Provide the (X, Y) coordinate of the cell's center where the given text is located.  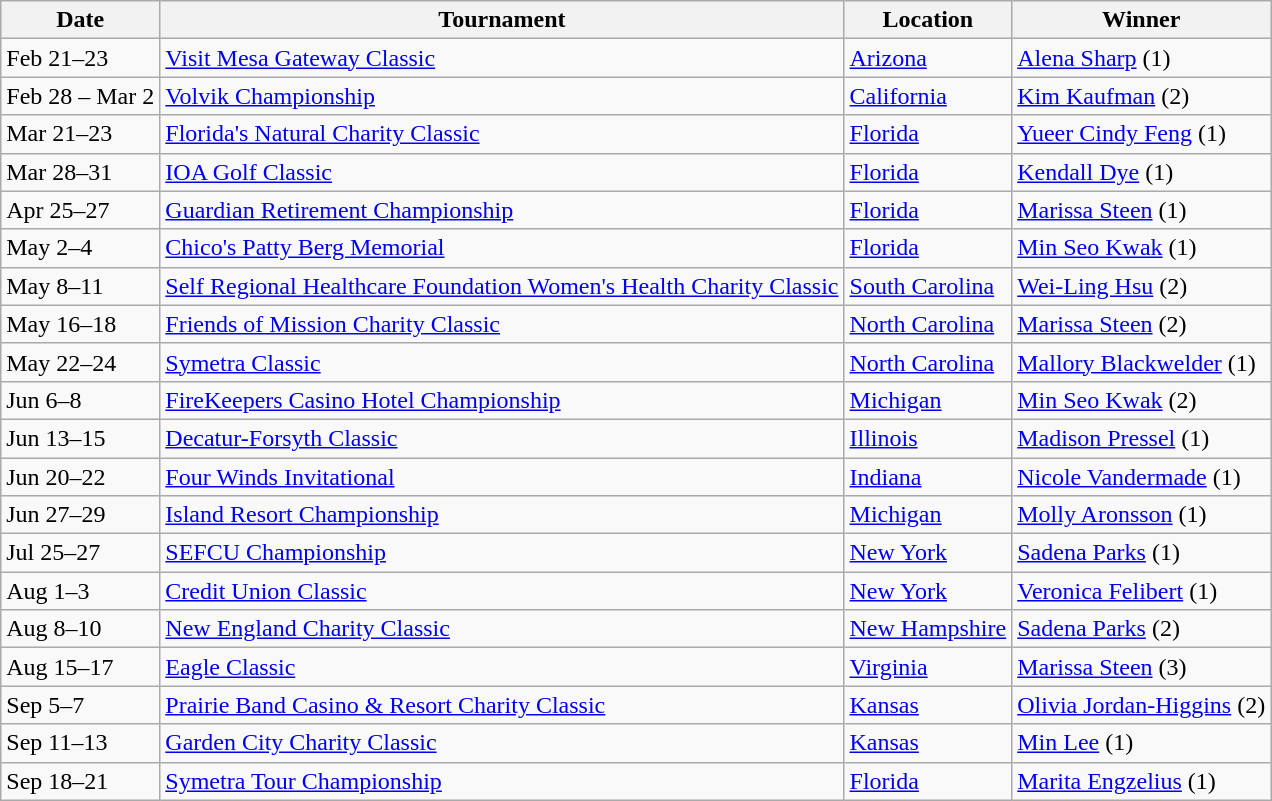
Yueer Cindy Feng (1) (1142, 134)
FireKeepers Casino Hotel Championship (502, 400)
Alena Sharp (1) (1142, 58)
Symetra Tour Championship (502, 781)
May 2–4 (80, 248)
Min Seo Kwak (1) (1142, 248)
New England Charity Classic (502, 629)
Marissa Steen (1) (1142, 210)
Eagle Classic (502, 667)
Kim Kaufman (2) (1142, 96)
Location (928, 20)
Self Regional Healthcare Foundation Women's Health Charity Classic (502, 286)
Veronica Felibert (1) (1142, 591)
May 8–11 (80, 286)
Garden City Charity Classic (502, 743)
Prairie Band Casino & Resort Charity Classic (502, 705)
May 22–24 (80, 362)
Arizona (928, 58)
Wei-Ling Hsu (2) (1142, 286)
Sep 18–21 (80, 781)
Symetra Classic (502, 362)
Feb 21–23 (80, 58)
Decatur-Forsyth Classic (502, 438)
Sep 11–13 (80, 743)
Florida's Natural Charity Classic (502, 134)
Jun 27–29 (80, 515)
New Hampshire (928, 629)
Aug 8–10 (80, 629)
Island Resort Championship (502, 515)
May 16–18 (80, 324)
Guardian Retirement Championship (502, 210)
Min Lee (1) (1142, 743)
Illinois (928, 438)
Winner (1142, 20)
Kendall Dye (1) (1142, 172)
South Carolina (928, 286)
Aug 15–17 (80, 667)
Mallory Blackwelder (1) (1142, 362)
Sadena Parks (1) (1142, 553)
Four Winds Invitational (502, 477)
Feb 28 – Mar 2 (80, 96)
Jun 13–15 (80, 438)
Madison Pressel (1) (1142, 438)
Olivia Jordan-Higgins (2) (1142, 705)
Jun 20–22 (80, 477)
Indiana (928, 477)
Visit Mesa Gateway Classic (502, 58)
IOA Golf Classic (502, 172)
Date (80, 20)
Jun 6–8 (80, 400)
Nicole Vandermade (1) (1142, 477)
Virginia (928, 667)
Min Seo Kwak (2) (1142, 400)
Friends of Mission Charity Classic (502, 324)
Marissa Steen (3) (1142, 667)
Volvik Championship (502, 96)
Apr 25–27 (80, 210)
Sep 5–7 (80, 705)
Mar 21–23 (80, 134)
Marissa Steen (2) (1142, 324)
Molly Aronsson (1) (1142, 515)
Chico's Patty Berg Memorial (502, 248)
Jul 25–27 (80, 553)
California (928, 96)
Sadena Parks (2) (1142, 629)
Tournament (502, 20)
Aug 1–3 (80, 591)
Marita Engzelius (1) (1142, 781)
Credit Union Classic (502, 591)
Mar 28–31 (80, 172)
SEFCU Championship (502, 553)
